Return the [x, y] coordinate for the center point of the cell that contains the specified text.  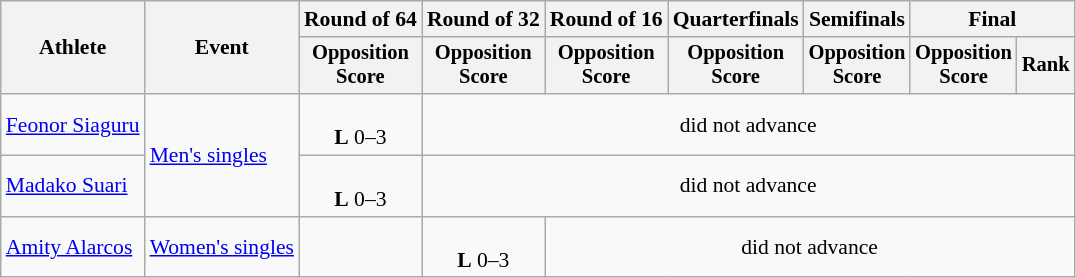
Event [222, 48]
Round of 32 [484, 19]
Madako Suari [73, 186]
Men's singles [222, 155]
Women's singles [222, 248]
Round of 64 [360, 19]
Round of 16 [606, 19]
Athlete [73, 48]
Feonor Siaguru [73, 124]
Semifinals [858, 19]
Amity Alarcos [73, 248]
Final [992, 19]
Quarterfinals [736, 19]
Rank [1046, 66]
